Extract the (X, Y) coordinate from the center of the cell holding the provided text.  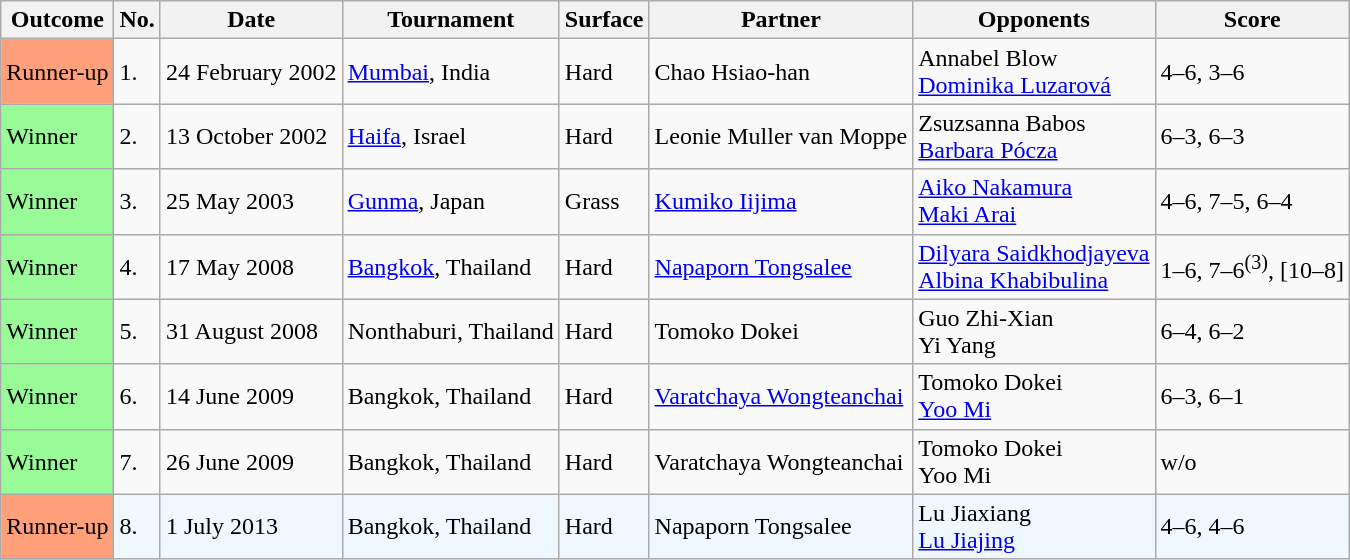
17 May 2008 (251, 266)
Date (251, 20)
1. (137, 72)
Nonthaburi, Thailand (450, 332)
8. (137, 526)
4. (137, 266)
3. (137, 202)
2. (137, 136)
Guo Zhi-Xian Yi Yang (1034, 332)
1–6, 7–6(3), [10–8] (1252, 266)
1 July 2013 (251, 526)
Zsuzsanna Babos Barbara Pócza (1034, 136)
Tomoko Dokei (781, 332)
6. (137, 396)
6–3, 6–1 (1252, 396)
6–3, 6–3 (1252, 136)
13 October 2002 (251, 136)
14 June 2009 (251, 396)
5. (137, 332)
25 May 2003 (251, 202)
Aiko Nakamura Maki Arai (1034, 202)
6–4, 6–2 (1252, 332)
Gunma, Japan (450, 202)
24 February 2002 (251, 72)
Dilyara Saidkhodjayeva Albina Khabibulina (1034, 266)
Score (1252, 20)
Outcome (58, 20)
Kumiko Iijima (781, 202)
26 June 2009 (251, 462)
Chao Hsiao-han (781, 72)
31 August 2008 (251, 332)
No. (137, 20)
4–6, 3–6 (1252, 72)
Grass (604, 202)
Partner (781, 20)
Tournament (450, 20)
Lu Jiaxiang Lu Jiajing (1034, 526)
Mumbai, India (450, 72)
Surface (604, 20)
4–6, 4–6 (1252, 526)
w/o (1252, 462)
Haifa, Israel (450, 136)
7. (137, 462)
Annabel Blow Dominika Luzarová (1034, 72)
Leonie Muller van Moppe (781, 136)
Opponents (1034, 20)
4–6, 7–5, 6–4 (1252, 202)
